Extract the (x, y) coordinate from the center of the cell holding the provided text.  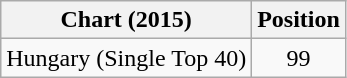
Hungary (Single Top 40) (126, 58)
99 (299, 58)
Chart (2015) (126, 20)
Position (299, 20)
